Extract the (x, y) coordinate from the center of the cell holding the provided text.  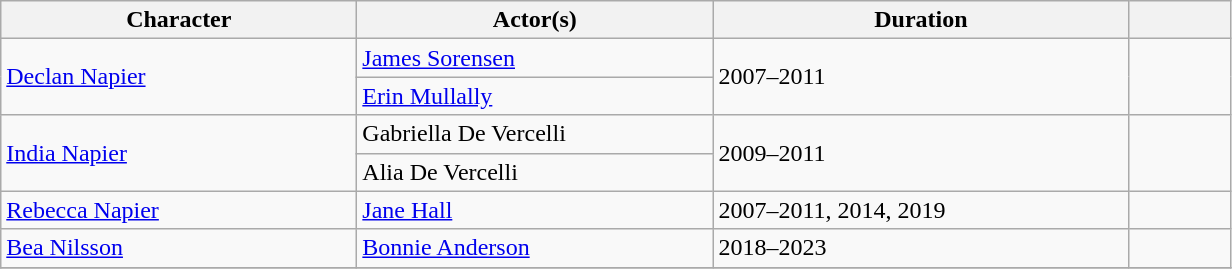
Rebecca Napier (179, 210)
Alia De Vercelli (535, 172)
Jane Hall (535, 210)
2018–2023 (921, 248)
2009–2011 (921, 153)
2007–2011 (921, 77)
Bea Nilsson (179, 248)
India Napier (179, 153)
James Sorensen (535, 58)
Bonnie Anderson (535, 248)
Duration (921, 20)
Erin Mullally (535, 96)
Actor(s) (535, 20)
2007–2011, 2014, 2019 (921, 210)
Declan Napier (179, 77)
Gabriella De Vercelli (535, 134)
Character (179, 20)
